Output the [x, y] coordinate of the center of the cell containing the given text.  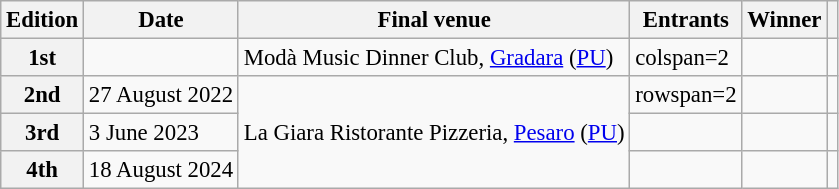
4th [42, 170]
Final venue [434, 20]
Entrants [686, 20]
Edition [42, 20]
27 August 2022 [162, 95]
Date [162, 20]
18 August 2024 [162, 170]
1st [42, 58]
colspan=2 [686, 58]
Modà Music Dinner Club, Gradara (PU) [434, 58]
rowspan=2 [686, 95]
La Giara Ristorante Pizzeria, Pesaro (PU) [434, 132]
3rd [42, 133]
3 June 2023 [162, 133]
Winner [784, 20]
2nd [42, 95]
